Locate the cell with the specified text and output its [X, Y] center coordinate. 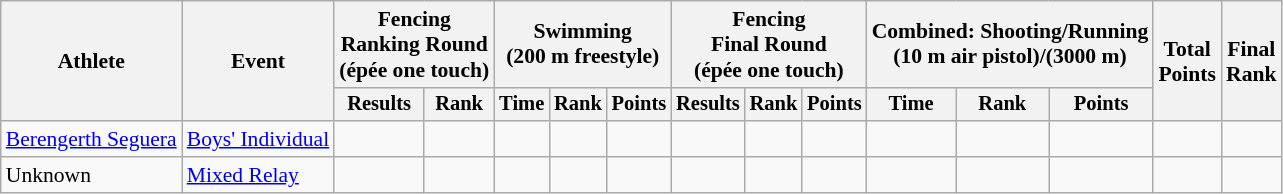
Boys' Individual [258, 139]
FencingFinal Round(épée one touch) [769, 44]
Athlete [92, 61]
Berengerth Seguera [92, 139]
FencingRanking Round(épée one touch) [414, 44]
TotalPoints [1187, 61]
Mixed Relay [258, 175]
Swimming(200 m freestyle) [582, 44]
Unknown [92, 175]
Combined: Shooting/Running(10 m air pistol)/(3000 m) [1010, 44]
FinalRank [1252, 61]
Event [258, 61]
